Scan for the cell matching the given text and deliver its [X, Y] coordinate at center. 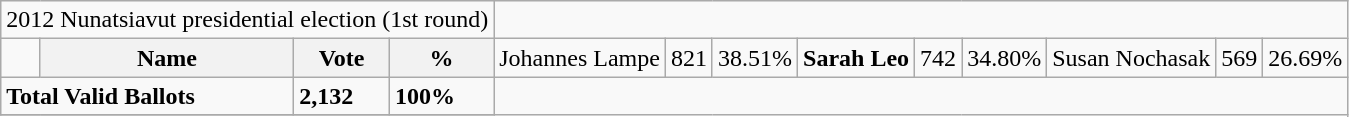
Sarah Leo [856, 58]
100% [441, 96]
742 [938, 58]
26.69% [1306, 58]
Vote [342, 58]
2012 Nunatsiavut presidential election (1st round) [248, 20]
38.51% [754, 58]
% [441, 58]
569 [1240, 58]
Name [167, 58]
34.80% [1004, 58]
Total Valid Ballots [148, 96]
Susan Nochasak [1132, 58]
2,132 [342, 96]
821 [688, 58]
Johannes Lampe [580, 58]
